Output the [X, Y] coordinate of the center of the cell containing the given text.  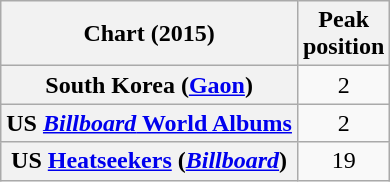
South Korea (Gaon) [150, 85]
19 [343, 161]
US Heatseekers (Billboard) [150, 161]
US Billboard World Albums [150, 123]
Chart (2015) [150, 34]
Peakposition [343, 34]
